Provide the [X, Y] coordinate of the cell's center where the given text is located.  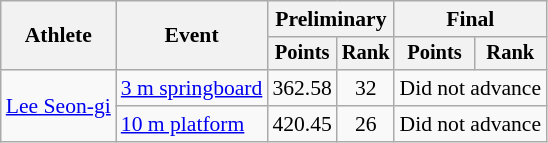
Preliminary [330, 19]
Lee Seon-gi [58, 106]
362.58 [302, 88]
10 m platform [192, 124]
32 [366, 88]
3 m springboard [192, 88]
Event [192, 36]
Final [470, 19]
420.45 [302, 124]
Athlete [58, 36]
26 [366, 124]
